From the cell containing the given text, extract its center point as [X, Y] coordinate. 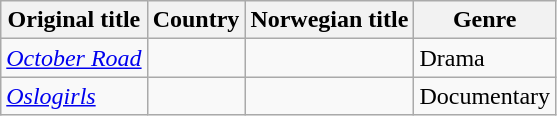
October Road [74, 58]
Original title [74, 20]
Oslogirls [74, 96]
Country [196, 20]
Genre [485, 20]
Norwegian title [330, 20]
Drama [485, 58]
Documentary [485, 96]
